Scan for the cell matching the given text and deliver its [X, Y] coordinate at center. 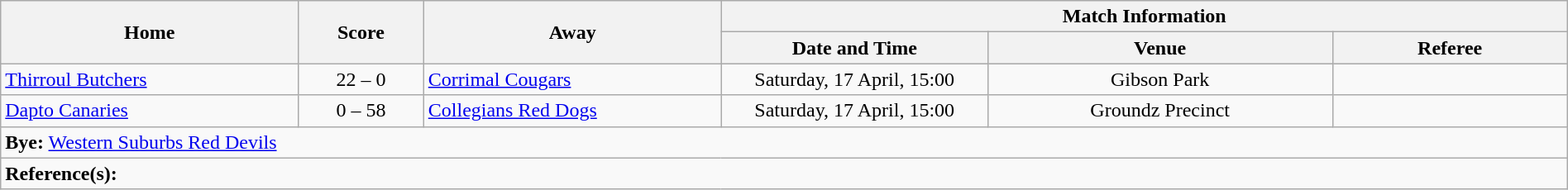
Score [361, 32]
Collegians Red Dogs [572, 111]
Match Information [1145, 17]
Home [150, 32]
Venue [1159, 48]
Referee [1450, 48]
Groundz Precinct [1159, 111]
Bye: Western Suburbs Red Devils [784, 142]
Thirroul Butchers [150, 79]
Corrimal Cougars [572, 79]
Date and Time [854, 48]
22 – 0 [361, 79]
0 – 58 [361, 111]
Reference(s): [784, 173]
Away [572, 32]
Dapto Canaries [150, 111]
Gibson Park [1159, 79]
